Detect which cell encompasses the target text, then output its [X, Y] center coordinate. 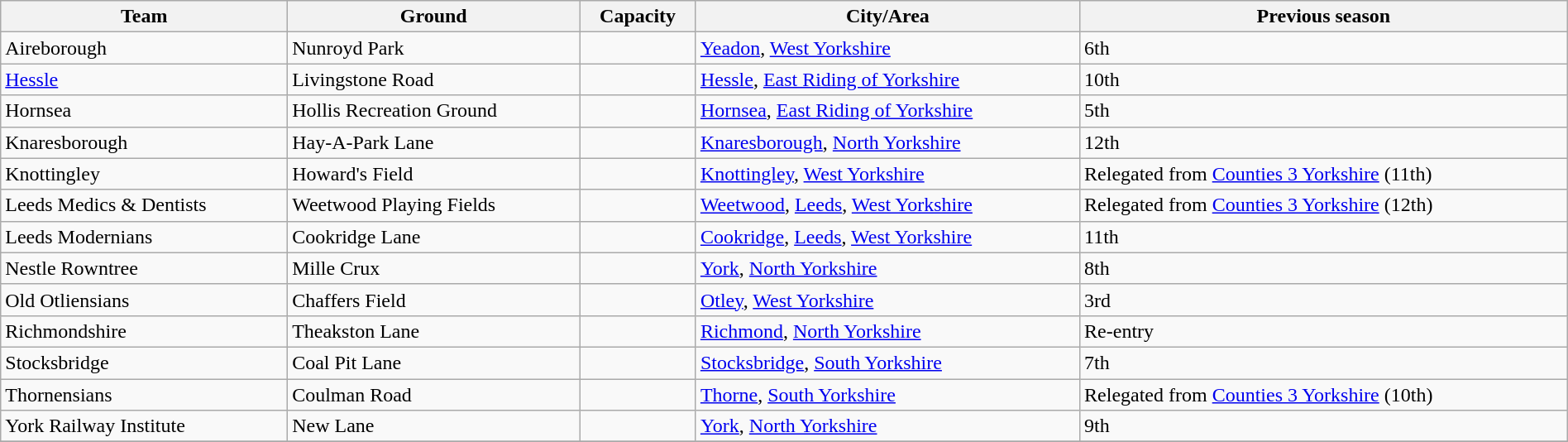
Hornsea, East Riding of Yorkshire [887, 111]
Knottingley [144, 174]
Weetwood, Leeds, West Yorkshire [887, 205]
Cookridge Lane [433, 237]
New Lane [433, 426]
Howard's Field [433, 174]
Thorne, South Yorkshire [887, 395]
Hessle [144, 79]
5th [1324, 111]
Nunroyd Park [433, 48]
Yeadon, West Yorkshire [887, 48]
9th [1324, 426]
Coal Pit Lane [433, 363]
Team [144, 17]
Aireborough [144, 48]
Hollis Recreation Ground [433, 111]
Re-entry [1324, 331]
Relegated from Counties 3 Yorkshire (11th) [1324, 174]
Chaffers Field [433, 300]
11th [1324, 237]
Knottingley, West Yorkshire [887, 174]
Richmondshire [144, 331]
Coulman Road [433, 395]
Otley, West Yorkshire [887, 300]
Relegated from Counties 3 Yorkshire (12th) [1324, 205]
Knaresborough, North Yorkshire [887, 142]
Stocksbridge [144, 363]
Weetwood Playing Fields [433, 205]
Leeds Modernians [144, 237]
10th [1324, 79]
Hessle, East Riding of Yorkshire [887, 79]
7th [1324, 363]
Knaresborough [144, 142]
Stocksbridge, South Yorkshire [887, 363]
Hornsea [144, 111]
3rd [1324, 300]
Previous season [1324, 17]
12th [1324, 142]
City/Area [887, 17]
Theakston Lane [433, 331]
Thornensians [144, 395]
Leeds Medics & Dentists [144, 205]
Old Otliensians [144, 300]
Ground [433, 17]
Nestle Rowntree [144, 268]
Hay-A-Park Lane [433, 142]
Capacity [638, 17]
Cookridge, Leeds, West Yorkshire [887, 237]
Livingstone Road [433, 79]
Mille Crux [433, 268]
8th [1324, 268]
York Railway Institute [144, 426]
Relegated from Counties 3 Yorkshire (10th) [1324, 395]
Richmond, North Yorkshire [887, 331]
6th [1324, 48]
